From the cell containing the given text, extract its center point as [X, Y] coordinate. 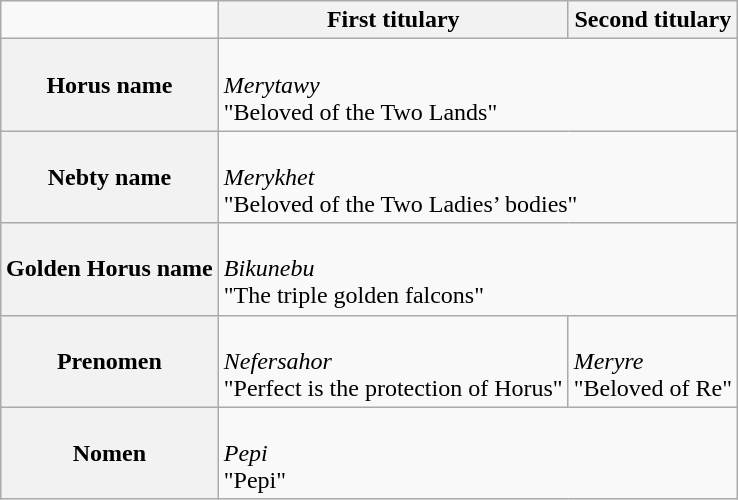
Merytawy"Beloved of the Two Lands" [478, 85]
Meryre"Beloved of Re" [652, 361]
Prenomen [110, 361]
Nebty name [110, 177]
Golden Horus name [110, 269]
First titulary [393, 20]
Nomen [110, 453]
Pepi"Pepi" [478, 453]
Nefersahor"Perfect is the protection of Horus" [393, 361]
Merykhet"Beloved of the Two Ladies’ bodies" [478, 177]
Bikunebu"The triple golden falcons" [478, 269]
Horus name [110, 85]
Second titulary [652, 20]
